Determine the (X, Y) coordinate at the center of the cell enclosing the given text.  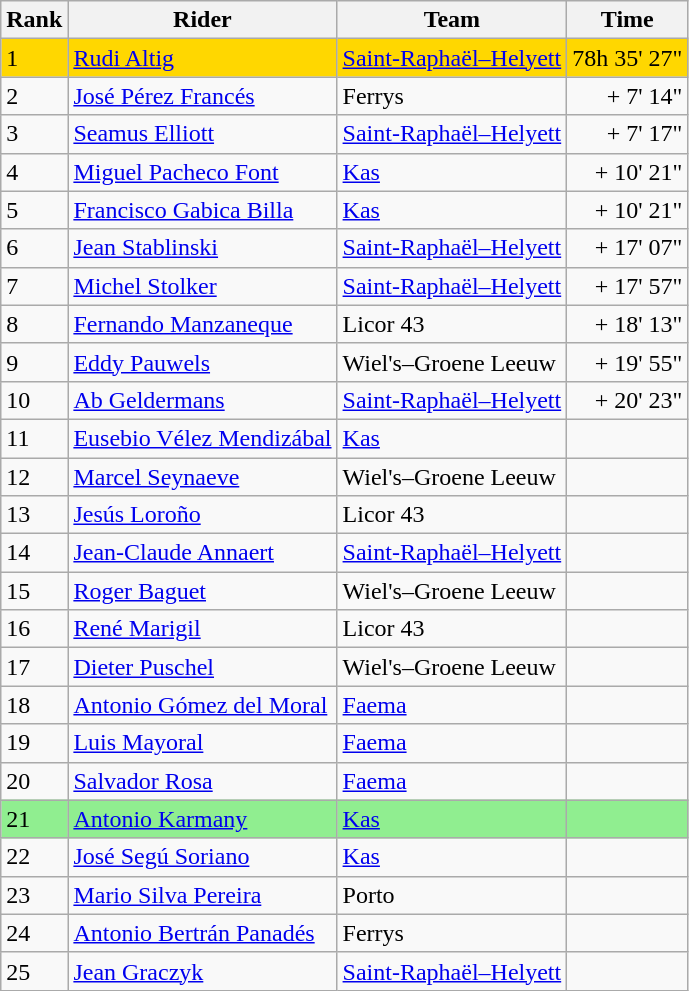
8 (34, 324)
5 (34, 210)
Fernando Manzaneque (202, 324)
25 (34, 971)
+ 17' 57" (628, 286)
17 (34, 667)
Miguel Pacheco Font (202, 172)
15 (34, 591)
Jean-Claude Annaert (202, 553)
Seamus Elliott (202, 134)
Antonio Karmany (202, 819)
Luis Mayoral (202, 743)
10 (34, 400)
Ab Geldermans (202, 400)
14 (34, 553)
+ 7' 17" (628, 134)
3 (34, 134)
Antonio Bertrán Panadés (202, 933)
1 (34, 58)
7 (34, 286)
6 (34, 248)
Eusebio Vélez Mendizábal (202, 438)
Time (628, 20)
Salvador Rosa (202, 781)
78h 35' 27" (628, 58)
Marcel Seynaeve (202, 477)
+ 20' 23" (628, 400)
+ 19' 55" (628, 362)
Mario Silva Pereira (202, 895)
Francisco Gabica Billa (202, 210)
René Marigil (202, 629)
Jean Graczyk (202, 971)
Antonio Gómez del Moral (202, 705)
13 (34, 515)
24 (34, 933)
21 (34, 819)
Jesús Loroño (202, 515)
José Pérez Francés (202, 96)
Porto (452, 895)
20 (34, 781)
+ 17' 07" (628, 248)
9 (34, 362)
19 (34, 743)
Rudi Altig (202, 58)
Michel Stolker (202, 286)
Jean Stablinski (202, 248)
+ 7' 14" (628, 96)
23 (34, 895)
Rider (202, 20)
22 (34, 857)
José Segú Soriano (202, 857)
11 (34, 438)
16 (34, 629)
Eddy Pauwels (202, 362)
2 (34, 96)
Dieter Puschel (202, 667)
+ 18' 13" (628, 324)
Roger Baguet (202, 591)
4 (34, 172)
Rank (34, 20)
Team (452, 20)
18 (34, 705)
12 (34, 477)
